Locate the cell with the specified text and output its (x, y) center coordinate. 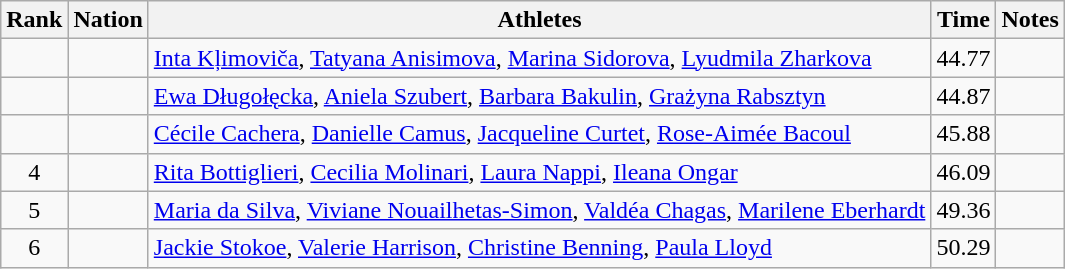
Inta Kļimoviča, Tatyana Anisimova, Marina Sidorova, Lyudmila Zharkova (540, 58)
49.36 (964, 210)
50.29 (964, 248)
6 (34, 248)
Ewa Długołęcka, Aniela Szubert, Barbara Bakulin, Grażyna Rabsztyn (540, 96)
Cécile Cachera, Danielle Camus, Jacqueline Curtet, Rose-Aimée Bacoul (540, 134)
Rita Bottiglieri, Cecilia Molinari, Laura Nappi, Ileana Ongar (540, 172)
Maria da Silva, Viviane Nouailhetas-Simon, Valdéa Chagas, Marilene Eberhardt (540, 210)
46.09 (964, 172)
5 (34, 210)
Jackie Stokoe, Valerie Harrison, Christine Benning, Paula Lloyd (540, 248)
4 (34, 172)
44.77 (964, 58)
Time (964, 20)
Notes (1030, 20)
Rank (34, 20)
44.87 (964, 96)
45.88 (964, 134)
Nation (108, 20)
Athletes (540, 20)
